Capture the cell that displays the provided text and extract its (X, Y) central coordinate. 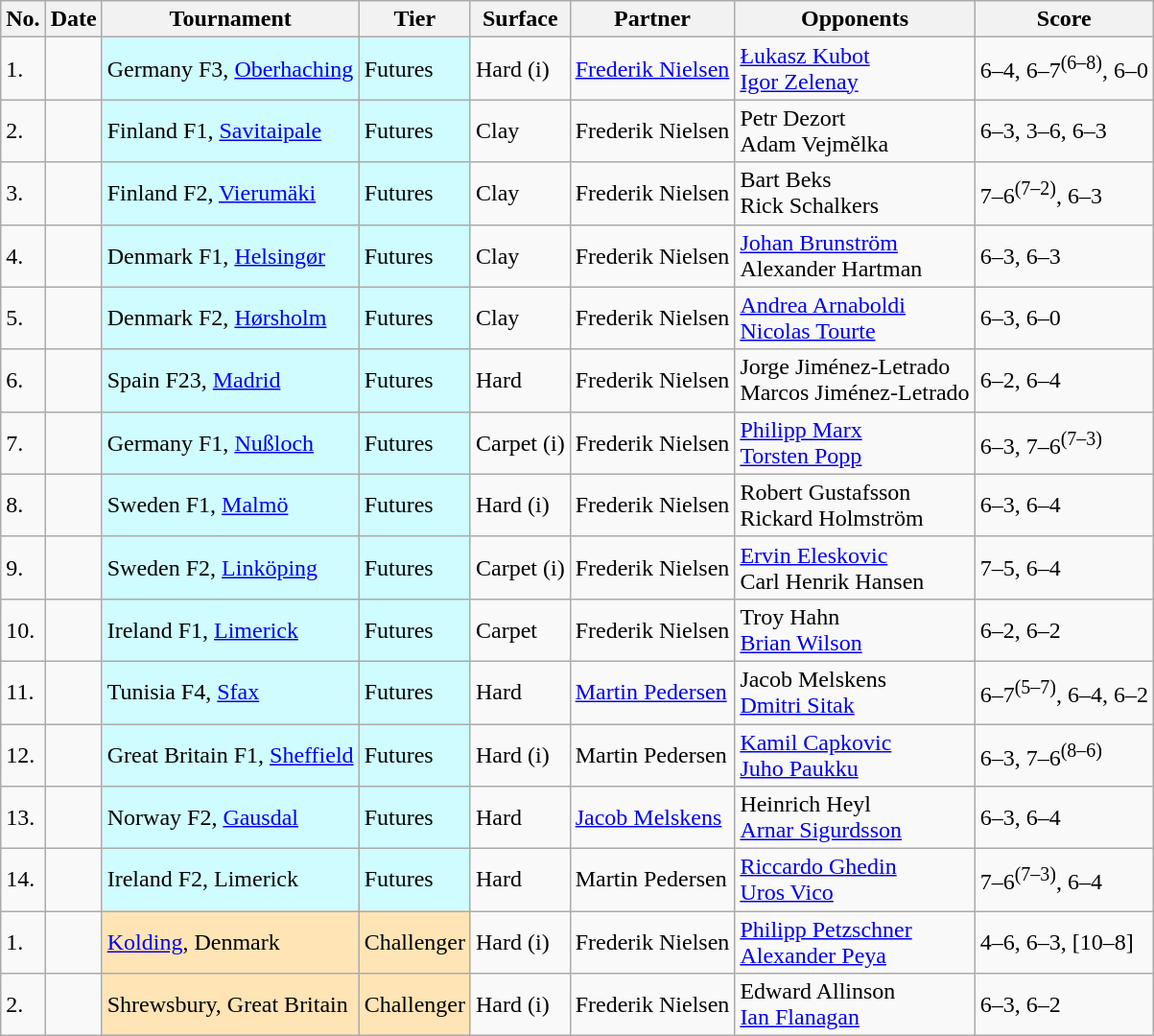
12. (23, 754)
Petr Dezort Adam Vejmělka (855, 130)
4. (23, 255)
6–4, 6–7(6–8), 6–0 (1064, 69)
14. (23, 881)
Philipp Petzschner Alexander Peya (855, 942)
6–3, 3–6, 6–3 (1064, 130)
Sweden F2, Linköping (230, 568)
Bart Beks Rick Schalkers (855, 194)
Denmark F1, Helsingør (230, 255)
6–3, 6–3 (1064, 255)
7–5, 6–4 (1064, 568)
8. (23, 505)
Tournament (230, 19)
No. (23, 19)
Score (1064, 19)
Riccardo Ghedin Uros Vico (855, 881)
Germany F1, Nußloch (230, 443)
Andrea Arnaboldi Nicolas Tourte (855, 318)
6–2, 6–4 (1064, 380)
Date (73, 19)
4–6, 6–3, [10–8] (1064, 942)
9. (23, 568)
7. (23, 443)
Shrewsbury, Great Britain (230, 1005)
Tier (414, 19)
Partner (652, 19)
Spain F23, Madrid (230, 380)
6–2, 6–2 (1064, 629)
Jorge Jiménez-Letrado Marcos Jiménez-Letrado (855, 380)
Finland F2, Vierumäki (230, 194)
6–7(5–7), 6–4, 6–2 (1064, 693)
Ireland F1, Limerick (230, 629)
6–3, 6–0 (1064, 318)
Ireland F2, Limerick (230, 881)
Heinrich Heyl Arnar Sigurdsson (855, 817)
3. (23, 194)
Jacob Melskens Dmitri Sitak (855, 693)
Łukasz Kubot Igor Zelenay (855, 69)
Carpet (520, 629)
13. (23, 817)
Kamil Capkovic Juho Paukku (855, 754)
10. (23, 629)
6. (23, 380)
7–6(7–2), 6–3 (1064, 194)
Germany F3, Oberhaching (230, 69)
Denmark F2, Hørsholm (230, 318)
Philipp Marx Torsten Popp (855, 443)
Sweden F1, Malmö (230, 505)
Opponents (855, 19)
6–3, 7–6(7–3) (1064, 443)
6–3, 6–2 (1064, 1005)
Great Britain F1, Sheffield (230, 754)
Jacob Melskens (652, 817)
6–3, 7–6(8–6) (1064, 754)
Finland F1, Savitaipale (230, 130)
Robert Gustafsson Rickard Holmström (855, 505)
Surface (520, 19)
Troy Hahn Brian Wilson (855, 629)
Edward Allinson Ian Flanagan (855, 1005)
7–6(7–3), 6–4 (1064, 881)
Kolding, Denmark (230, 942)
Johan Brunström Alexander Hartman (855, 255)
Norway F2, Gausdal (230, 817)
Ervin Eleskovic Carl Henrik Hansen (855, 568)
5. (23, 318)
11. (23, 693)
Tunisia F4, Sfax (230, 693)
